From the cell containing the given text, extract its center point as [X, Y] coordinate. 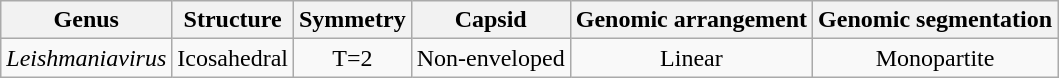
Genomic segmentation [936, 20]
Monopartite [936, 58]
Genomic arrangement [691, 20]
Genus [86, 20]
Leishmaniavirus [86, 58]
Icosahedral [233, 58]
Structure [233, 20]
Non-enveloped [490, 58]
Linear [691, 58]
Symmetry [352, 20]
T=2 [352, 58]
Capsid [490, 20]
